From the cell containing the given text, extract its center point as [X, Y] coordinate. 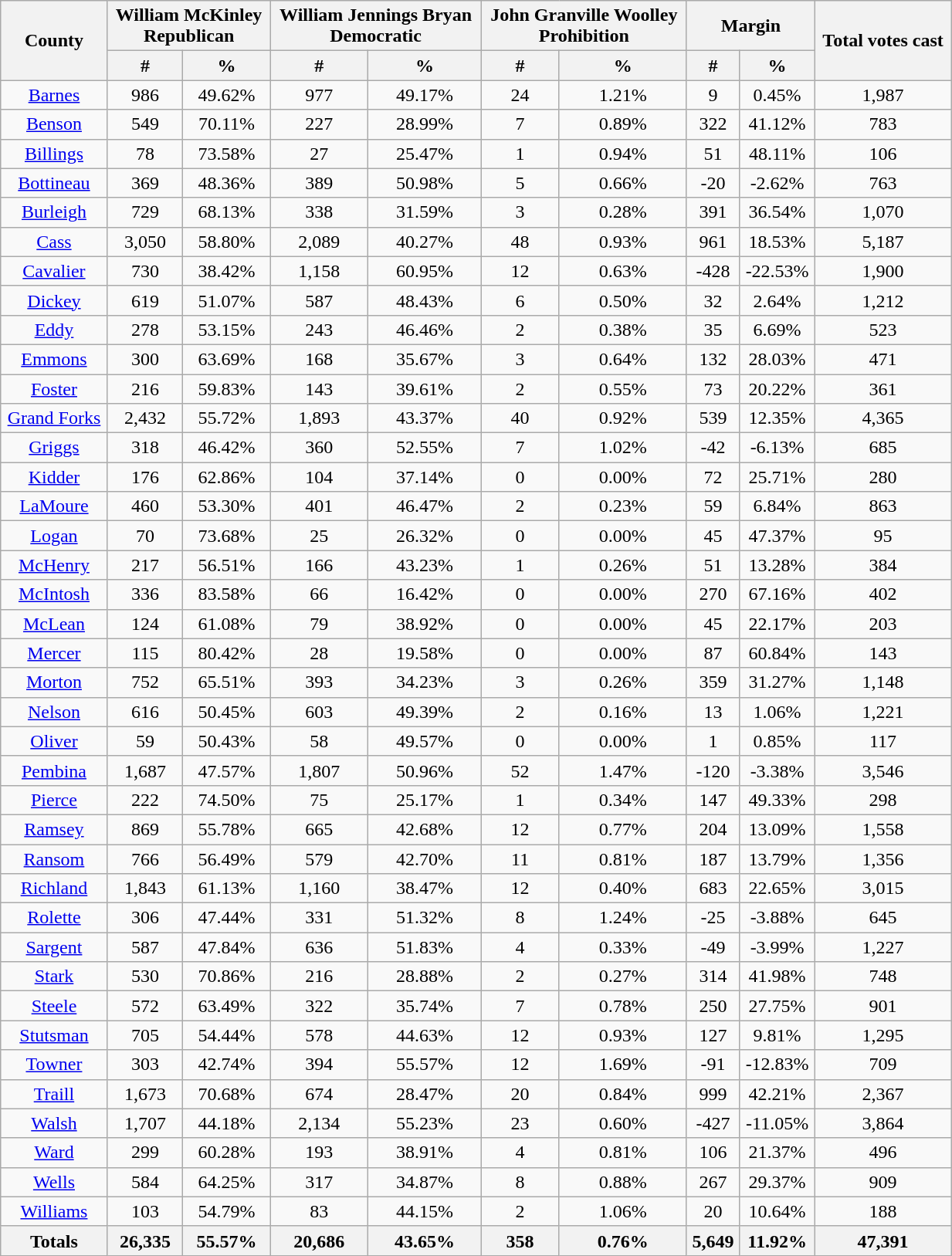
278 [145, 330]
360 [320, 448]
766 [145, 859]
McLean [54, 624]
0.76% [622, 1241]
Griggs [54, 448]
42.70% [425, 859]
27 [320, 154]
4,365 [883, 418]
1.69% [622, 1065]
25.71% [778, 477]
9 [713, 95]
44.63% [425, 1035]
64.25% [227, 1182]
250 [713, 1006]
Eddy [54, 330]
35 [713, 330]
Richland [54, 889]
1,673 [145, 1094]
909 [883, 1182]
53.30% [227, 506]
-6.13% [778, 448]
-49 [713, 947]
384 [883, 565]
709 [883, 1065]
28.88% [425, 977]
John Granville WoolleyProhibition [584, 26]
43.65% [425, 1241]
Rolette [54, 918]
37.14% [425, 477]
39.61% [425, 388]
Towner [54, 1065]
401 [320, 506]
50.43% [227, 741]
187 [713, 859]
-11.05% [778, 1123]
188 [883, 1211]
Cass [54, 242]
863 [883, 506]
549 [145, 124]
38.92% [425, 624]
46.42% [227, 448]
38.91% [425, 1153]
0.23% [622, 506]
127 [713, 1035]
Ransom [54, 859]
20.22% [778, 388]
683 [713, 889]
11.92% [778, 1241]
300 [145, 359]
Margin [750, 26]
0.27% [622, 977]
-12.83% [778, 1065]
87 [713, 653]
227 [320, 124]
65.51% [227, 682]
70.86% [227, 977]
729 [145, 212]
763 [883, 183]
16.42% [425, 594]
58 [320, 741]
60.28% [227, 1153]
204 [713, 829]
389 [320, 183]
83 [320, 1211]
67.16% [778, 594]
-120 [713, 770]
317 [320, 1182]
674 [320, 1094]
63.69% [227, 359]
584 [145, 1182]
Cavalier [54, 271]
394 [320, 1065]
County [54, 40]
70.11% [227, 124]
645 [883, 918]
28 [320, 653]
38.42% [227, 271]
51.83% [425, 947]
0.64% [622, 359]
55.23% [425, 1123]
Dickey [54, 300]
35.67% [425, 359]
361 [883, 388]
0.89% [622, 124]
Sargent [54, 947]
358 [520, 1241]
Williams [54, 1211]
5,187 [883, 242]
Ward [54, 1153]
80.42% [227, 653]
50.45% [227, 712]
Billings [54, 154]
-2.62% [778, 183]
0.16% [622, 712]
22.65% [778, 889]
3,546 [883, 770]
1.47% [622, 770]
28.03% [778, 359]
0.94% [622, 154]
49.57% [425, 741]
72 [713, 477]
2.64% [778, 300]
471 [883, 359]
56.49% [227, 859]
496 [883, 1153]
132 [713, 359]
6.84% [778, 506]
28.47% [425, 1094]
Burleigh [54, 212]
-20 [713, 183]
56.51% [227, 565]
11 [520, 859]
530 [145, 977]
Oliver [54, 741]
Mercer [54, 653]
54.44% [227, 1035]
393 [320, 682]
54.79% [227, 1211]
60.84% [778, 653]
24 [520, 95]
William McKinleyRepublican [188, 26]
McHenry [54, 565]
McIntosh [54, 594]
75 [320, 800]
0.45% [778, 95]
Totals [54, 1241]
2,367 [883, 1094]
1,893 [320, 418]
25.47% [425, 154]
Emmons [54, 359]
9.81% [778, 1035]
331 [320, 918]
78 [145, 154]
-3.88% [778, 918]
83.58% [227, 594]
869 [145, 829]
25.17% [425, 800]
3,050 [145, 242]
1,987 [883, 95]
74.50% [227, 800]
1.02% [622, 448]
68.13% [227, 212]
336 [145, 594]
0.60% [622, 1123]
40.27% [425, 242]
359 [713, 682]
369 [145, 183]
59.83% [227, 388]
1,707 [145, 1123]
44.15% [425, 1211]
46.47% [425, 506]
267 [713, 1182]
49.39% [425, 712]
42.74% [227, 1065]
0.63% [622, 271]
43.37% [425, 418]
52.55% [425, 448]
665 [320, 829]
34.23% [425, 682]
70.68% [227, 1094]
-3.38% [778, 770]
10.64% [778, 1211]
0.33% [622, 947]
124 [145, 624]
13.79% [778, 859]
1,227 [883, 947]
48.11% [778, 154]
318 [145, 448]
0.28% [622, 212]
55.78% [227, 829]
999 [713, 1094]
1,221 [883, 712]
51.32% [425, 918]
0.66% [622, 183]
28.99% [425, 124]
-3.99% [778, 947]
73 [713, 388]
0.38% [622, 330]
0.78% [622, 1006]
6.69% [778, 330]
47.57% [227, 770]
104 [320, 477]
LaMoure [54, 506]
203 [883, 624]
47.84% [227, 947]
901 [883, 1006]
1,687 [145, 770]
50.98% [425, 183]
47,391 [883, 1241]
0.40% [622, 889]
460 [145, 506]
977 [320, 95]
53.15% [227, 330]
Traill [54, 1094]
26.32% [425, 536]
36.54% [778, 212]
-25 [713, 918]
18.53% [778, 242]
40 [520, 418]
539 [713, 418]
20,686 [320, 1241]
42.21% [778, 1094]
95 [883, 536]
35.74% [425, 1006]
1.21% [622, 95]
636 [320, 947]
1,900 [883, 271]
176 [145, 477]
115 [145, 653]
222 [145, 800]
299 [145, 1153]
0.34% [622, 800]
Stark [54, 977]
Foster [54, 388]
73.58% [227, 154]
Bottineau [54, 183]
193 [320, 1153]
752 [145, 682]
338 [320, 212]
243 [320, 330]
314 [713, 977]
103 [145, 1211]
38.47% [425, 889]
19.58% [425, 653]
986 [145, 95]
Total votes cast [883, 40]
61.08% [227, 624]
1,295 [883, 1035]
Pembina [54, 770]
5 [520, 183]
13.28% [778, 565]
303 [145, 1065]
44.18% [227, 1123]
572 [145, 1006]
1,843 [145, 889]
-22.53% [778, 271]
Wells [54, 1182]
49.17% [425, 95]
41.12% [778, 124]
0.50% [622, 300]
29.37% [778, 1182]
52 [520, 770]
70 [145, 536]
22.17% [778, 624]
Grand Forks [54, 418]
6 [520, 300]
23 [520, 1123]
Benson [54, 124]
Kidder [54, 477]
579 [320, 859]
117 [883, 741]
1,212 [883, 300]
298 [883, 800]
79 [320, 624]
13.09% [778, 829]
280 [883, 477]
0.77% [622, 829]
-427 [713, 1123]
62.86% [227, 477]
66 [320, 594]
685 [883, 448]
Steele [54, 1006]
48.36% [227, 183]
42.68% [425, 829]
1,148 [883, 682]
783 [883, 124]
Ramsey [54, 829]
1,158 [320, 271]
1,558 [883, 829]
578 [320, 1035]
55.72% [227, 418]
0.85% [778, 741]
34.87% [425, 1182]
50.96% [425, 770]
1.24% [622, 918]
306 [145, 918]
3,015 [883, 889]
730 [145, 271]
391 [713, 212]
-42 [713, 448]
41.98% [778, 977]
217 [145, 565]
73.68% [227, 536]
13 [713, 712]
166 [320, 565]
2,432 [145, 418]
William Jennings BryanDemocratic [375, 26]
0.55% [622, 388]
Nelson [54, 712]
3,864 [883, 1123]
0.84% [622, 1094]
48.43% [425, 300]
1,160 [320, 889]
603 [320, 712]
58.80% [227, 242]
60.95% [425, 271]
47.44% [227, 918]
32 [713, 300]
616 [145, 712]
49.62% [227, 95]
26,335 [145, 1241]
25 [320, 536]
12.35% [778, 418]
Stutsman [54, 1035]
21.37% [778, 1153]
0.88% [622, 1182]
402 [883, 594]
51.07% [227, 300]
47.37% [778, 536]
Barnes [54, 95]
2,089 [320, 242]
27.75% [778, 1006]
705 [145, 1035]
1,070 [883, 212]
Morton [54, 682]
2,134 [320, 1123]
-91 [713, 1065]
46.46% [425, 330]
147 [713, 800]
43.23% [425, 565]
5,649 [713, 1241]
Logan [54, 536]
31.27% [778, 682]
63.49% [227, 1006]
1,356 [883, 859]
1,807 [320, 770]
748 [883, 977]
31.59% [425, 212]
961 [713, 242]
Pierce [54, 800]
-428 [713, 271]
49.33% [778, 800]
270 [713, 594]
61.13% [227, 889]
0.92% [622, 418]
168 [320, 359]
619 [145, 300]
Walsh [54, 1123]
48 [520, 242]
523 [883, 330]
